Capture the cell that displays the provided text and extract its (X, Y) central coordinate. 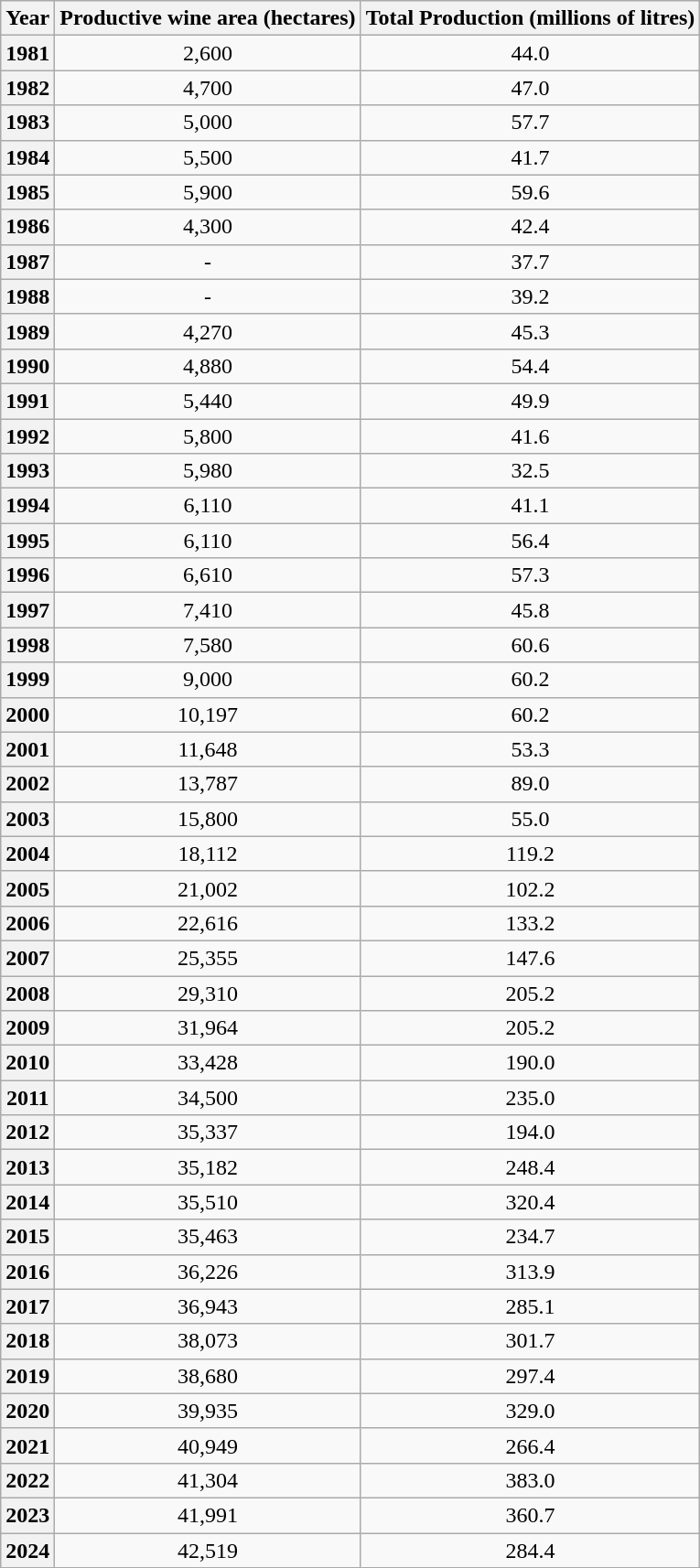
31,964 (208, 1028)
2015 (27, 1237)
2005 (27, 888)
235.0 (531, 1098)
5,900 (208, 192)
2006 (27, 923)
5,000 (208, 123)
1991 (27, 401)
2023 (27, 1515)
234.7 (531, 1237)
2021 (27, 1445)
1995 (27, 541)
1996 (27, 575)
53.3 (531, 749)
39.2 (531, 296)
2012 (27, 1133)
44.0 (531, 53)
6,610 (208, 575)
45.8 (531, 610)
2001 (27, 749)
57.7 (531, 123)
89.0 (531, 784)
56.4 (531, 541)
383.0 (531, 1480)
39,935 (208, 1411)
320.4 (531, 1202)
41,991 (208, 1515)
22,616 (208, 923)
5,800 (208, 436)
1985 (27, 192)
7,580 (208, 645)
29,310 (208, 993)
47.0 (531, 88)
55.0 (531, 819)
1981 (27, 53)
133.2 (531, 923)
1987 (27, 262)
35,337 (208, 1133)
102.2 (531, 888)
1990 (27, 366)
1997 (27, 610)
2011 (27, 1098)
2013 (27, 1167)
37.7 (531, 262)
2,600 (208, 53)
248.4 (531, 1167)
11,648 (208, 749)
40,949 (208, 1445)
1989 (27, 331)
360.7 (531, 1515)
2022 (27, 1480)
5,980 (208, 471)
41.1 (531, 506)
5,500 (208, 157)
284.4 (531, 1551)
301.7 (531, 1341)
13,787 (208, 784)
Year (27, 18)
36,943 (208, 1306)
4,300 (208, 227)
35,463 (208, 1237)
1988 (27, 296)
38,073 (208, 1341)
5,440 (208, 401)
38,680 (208, 1376)
60.6 (531, 645)
57.3 (531, 575)
2009 (27, 1028)
285.1 (531, 1306)
2017 (27, 1306)
1986 (27, 227)
21,002 (208, 888)
42,519 (208, 1551)
147.6 (531, 958)
1993 (27, 471)
329.0 (531, 1411)
2003 (27, 819)
2007 (27, 958)
1994 (27, 506)
42.4 (531, 227)
4,270 (208, 331)
Productive wine area (hectares) (208, 18)
33,428 (208, 1063)
2010 (27, 1063)
9,000 (208, 680)
32.5 (531, 471)
297.4 (531, 1376)
7,410 (208, 610)
59.6 (531, 192)
194.0 (531, 1133)
1999 (27, 680)
1998 (27, 645)
266.4 (531, 1445)
4,700 (208, 88)
2020 (27, 1411)
2004 (27, 854)
119.2 (531, 854)
4,880 (208, 366)
190.0 (531, 1063)
313.9 (531, 1272)
2002 (27, 784)
49.9 (531, 401)
35,510 (208, 1202)
35,182 (208, 1167)
34,500 (208, 1098)
25,355 (208, 958)
1984 (27, 157)
41.7 (531, 157)
15,800 (208, 819)
2016 (27, 1272)
2018 (27, 1341)
41,304 (208, 1480)
36,226 (208, 1272)
10,197 (208, 714)
2019 (27, 1376)
1982 (27, 88)
1983 (27, 123)
45.3 (531, 331)
2000 (27, 714)
2024 (27, 1551)
Total Production (millions of litres) (531, 18)
2008 (27, 993)
18,112 (208, 854)
1992 (27, 436)
54.4 (531, 366)
2014 (27, 1202)
41.6 (531, 436)
